Scan for the cell matching the given text and deliver its [X, Y] coordinate at center. 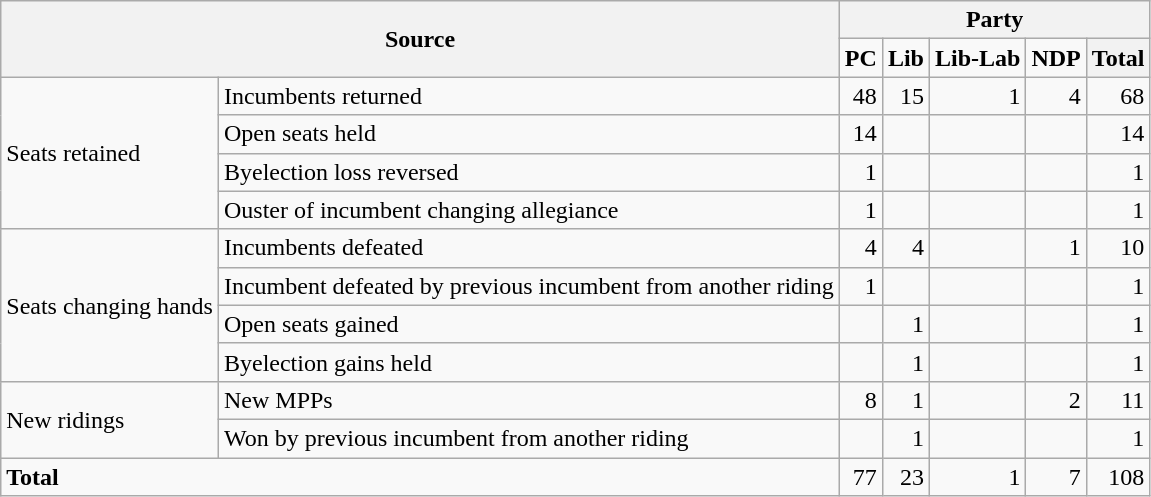
Party [994, 20]
108 [1118, 477]
Won by previous incumbent from another riding [528, 438]
Byelection loss reversed [528, 172]
10 [1118, 248]
7 [1056, 477]
Byelection gains held [528, 362]
48 [860, 96]
15 [906, 96]
8 [860, 400]
Ouster of incumbent changing allegiance [528, 210]
NDP [1056, 58]
11 [1118, 400]
Lib-Lab [977, 58]
2 [1056, 400]
Open seats held [528, 134]
PC [860, 58]
New ridings [110, 419]
Open seats gained [528, 324]
77 [860, 477]
Seats changing hands [110, 305]
Seats retained [110, 153]
68 [1118, 96]
New MPPs [528, 400]
Incumbents defeated [528, 248]
Incumbent defeated by previous incumbent from another riding [528, 286]
23 [906, 477]
Source [420, 39]
Lib [906, 58]
Incumbents returned [528, 96]
